Identify which cell holds the provided text, then report its [x, y] central coordinate. 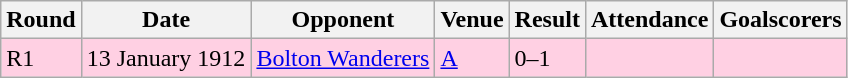
Round [41, 20]
Date [166, 20]
Bolton Wanderers [343, 58]
R1 [41, 58]
Venue [472, 20]
Result [547, 20]
Goalscorers [780, 20]
13 January 1912 [166, 58]
Opponent [343, 20]
0–1 [547, 58]
Attendance [649, 20]
A [472, 58]
